Pinpoint the cell where the given text exists, returning its (X, Y) midpoint coordinate. 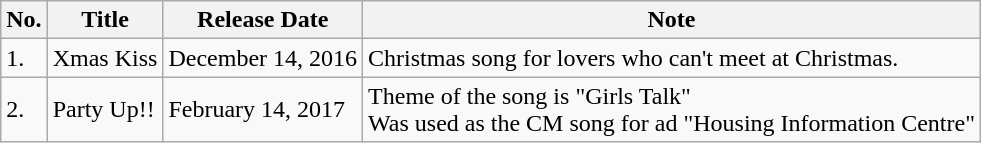
Party Up!! (105, 110)
Xmas Kiss (105, 58)
Christmas song for lovers who can't meet at Christmas. (672, 58)
Title (105, 20)
2. (24, 110)
December 14, 2016 (263, 58)
February 14, 2017 (263, 110)
Theme of the song is "Girls Talk"Was used as the CM song for ad "Housing Information Centre" (672, 110)
1. (24, 58)
Note (672, 20)
No. (24, 20)
Release Date (263, 20)
